From the cell containing the given text, extract its center point as [X, Y] coordinate. 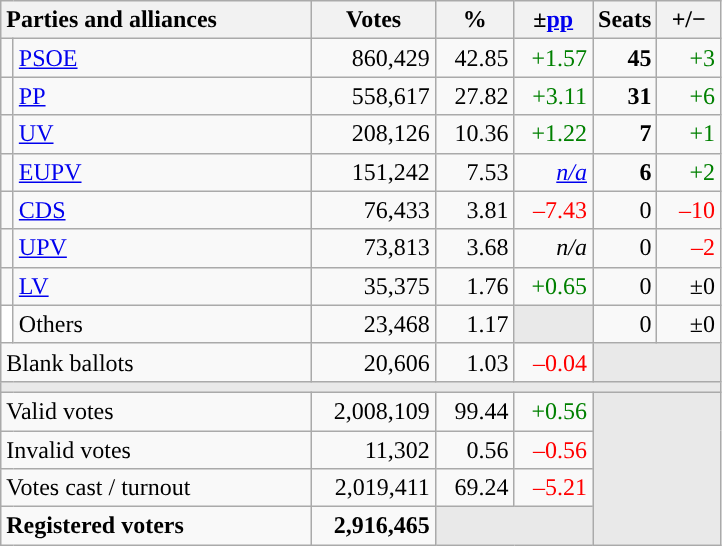
LV [162, 286]
6 [624, 172]
Votes [374, 20]
7.53 [474, 172]
208,126 [374, 134]
% [474, 20]
35,375 [374, 286]
+1 [689, 134]
PP [162, 96]
1.76 [474, 286]
–0.56 [554, 449]
Blank ballots [156, 362]
CDS [162, 210]
+2 [689, 172]
–7.43 [554, 210]
0.56 [474, 449]
PSOE [162, 58]
151,242 [374, 172]
860,429 [374, 58]
Invalid votes [156, 449]
–0.04 [554, 362]
69.24 [474, 488]
Others [162, 324]
+6 [689, 96]
99.44 [474, 411]
1.03 [474, 362]
Parties and alliances [156, 20]
+1.57 [554, 58]
3.68 [474, 248]
2,916,465 [374, 526]
Registered voters [156, 526]
76,433 [374, 210]
7 [624, 134]
+0.56 [554, 411]
UV [162, 134]
+3 [689, 58]
–5.21 [554, 488]
42.85 [474, 58]
–10 [689, 210]
558,617 [374, 96]
10.36 [474, 134]
+0.65 [554, 286]
±pp [554, 20]
Seats [624, 20]
2,019,411 [374, 488]
Valid votes [156, 411]
20,606 [374, 362]
+/− [689, 20]
–2 [689, 248]
2,008,109 [374, 411]
EUPV [162, 172]
Votes cast / turnout [156, 488]
31 [624, 96]
73,813 [374, 248]
+1.22 [554, 134]
1.17 [474, 324]
45 [624, 58]
23,468 [374, 324]
UPV [162, 248]
3.81 [474, 210]
27.82 [474, 96]
+3.11 [554, 96]
11,302 [374, 449]
